Scan for the cell matching the given text and deliver its [X, Y] coordinate at center. 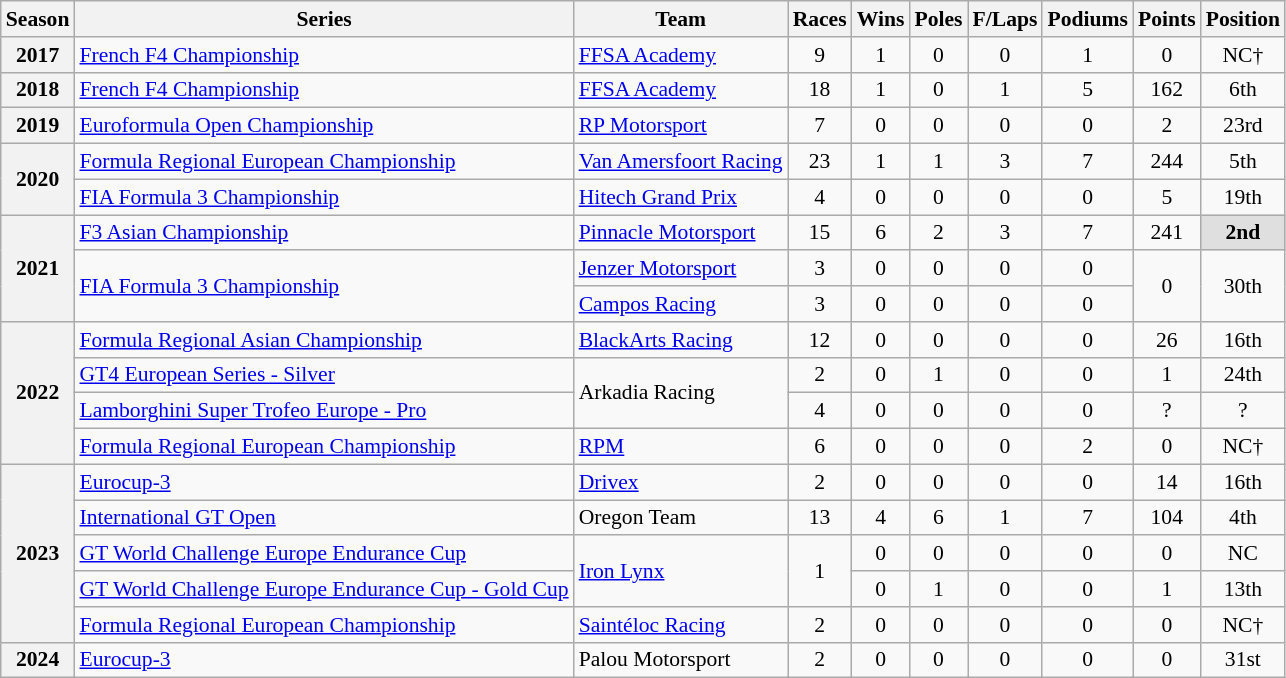
4th [1243, 518]
Season [38, 19]
GT4 European Series - Silver [324, 375]
Formula Regional Asian Championship [324, 340]
19th [1243, 197]
23rd [1243, 126]
Team [681, 19]
2022 [38, 393]
RPM [681, 447]
Poles [938, 19]
Arkadia Racing [681, 392]
GT World Challenge Europe Endurance Cup [324, 554]
2019 [38, 126]
15 [820, 233]
Points [1167, 19]
12 [820, 340]
Palou Motorsport [681, 660]
5th [1243, 162]
Van Amersfoort Racing [681, 162]
13 [820, 518]
14 [1167, 482]
Oregon Team [681, 518]
F3 Asian Championship [324, 233]
2nd [1243, 233]
30th [1243, 286]
2024 [38, 660]
Lamborghini Super Trofeo Europe - Pro [324, 411]
Position [1243, 19]
Races [820, 19]
244 [1167, 162]
Wins [881, 19]
GT World Challenge Europe Endurance Cup - Gold Cup [324, 589]
RP Motorsport [681, 126]
BlackArts Racing [681, 340]
Euroformula Open Championship [324, 126]
2021 [38, 268]
31st [1243, 660]
International GT Open [324, 518]
Campos Racing [681, 304]
26 [1167, 340]
2023 [38, 553]
2020 [38, 180]
Pinnacle Motorsport [681, 233]
241 [1167, 233]
13th [1243, 589]
2018 [38, 90]
Series [324, 19]
Jenzer Motorsport [681, 269]
2017 [38, 55]
9 [820, 55]
Iron Lynx [681, 572]
Podiums [1088, 19]
F/Laps [1006, 19]
6th [1243, 90]
24th [1243, 375]
18 [820, 90]
Saintéloc Racing [681, 625]
Drivex [681, 482]
Hitech Grand Prix [681, 197]
NC [1243, 554]
23 [820, 162]
104 [1167, 518]
162 [1167, 90]
